Locate the cell with the specified text and output its (X, Y) center coordinate. 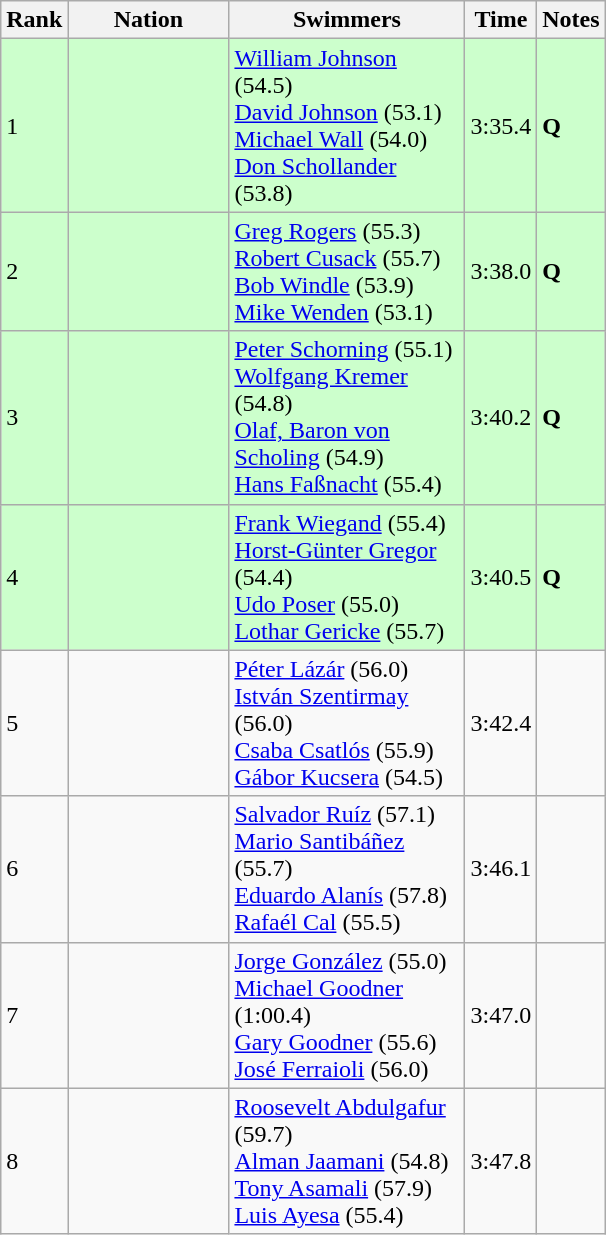
4 (34, 577)
3:35.4 (501, 126)
Jorge González (55.0) Michael Goodner (1:00.4)Gary Goodner (55.6)José Ferraioli (56.0) (347, 1015)
3:40.5 (501, 577)
2 (34, 272)
Rank (34, 20)
3:47.0 (501, 1015)
8 (34, 1161)
Salvador Ruíz (57.1) Mario Santibáñez (55.7)Eduardo Alanís (57.8)Rafaél Cal (55.5) (347, 869)
6 (34, 869)
Peter Schorning (55.1) Wolfgang Kremer (54.8)Olaf, Baron von Scholing (54.9)Hans Faßnacht (55.4) (347, 418)
3 (34, 418)
Péter Lázár (56.0) István Szentirmay (56.0)Csaba Csatlós (55.9)Gábor Kucsera (54.5) (347, 723)
3:46.1 (501, 869)
1 (34, 126)
Nation (148, 20)
Time (501, 20)
Greg Rogers (55.3) Robert Cusack (55.7)Bob Windle (53.9)Mike Wenden (53.1) (347, 272)
3:40.2 (501, 418)
3:38.0 (501, 272)
Roosevelt Abdulgafur (59.7) Alman Jaamani (54.8)Tony Asamali (57.9)Luis Ayesa (55.4) (347, 1161)
3:47.8 (501, 1161)
Notes (571, 20)
5 (34, 723)
Swimmers (347, 20)
7 (34, 1015)
3:42.4 (501, 723)
William Johnson (54.5) David Johnson (53.1)Michael Wall (54.0)Don Schollander (53.8) (347, 126)
Frank Wiegand (55.4) Horst-Günter Gregor (54.4)Udo Poser (55.0)Lothar Gericke (55.7) (347, 577)
